Locate the cell with the specified text and output its [x, y] center coordinate. 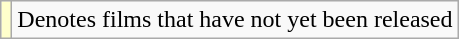
Denotes films that have not yet been released [235, 20]
